Pinpoint the cell where the given text exists, returning its [x, y] midpoint coordinate. 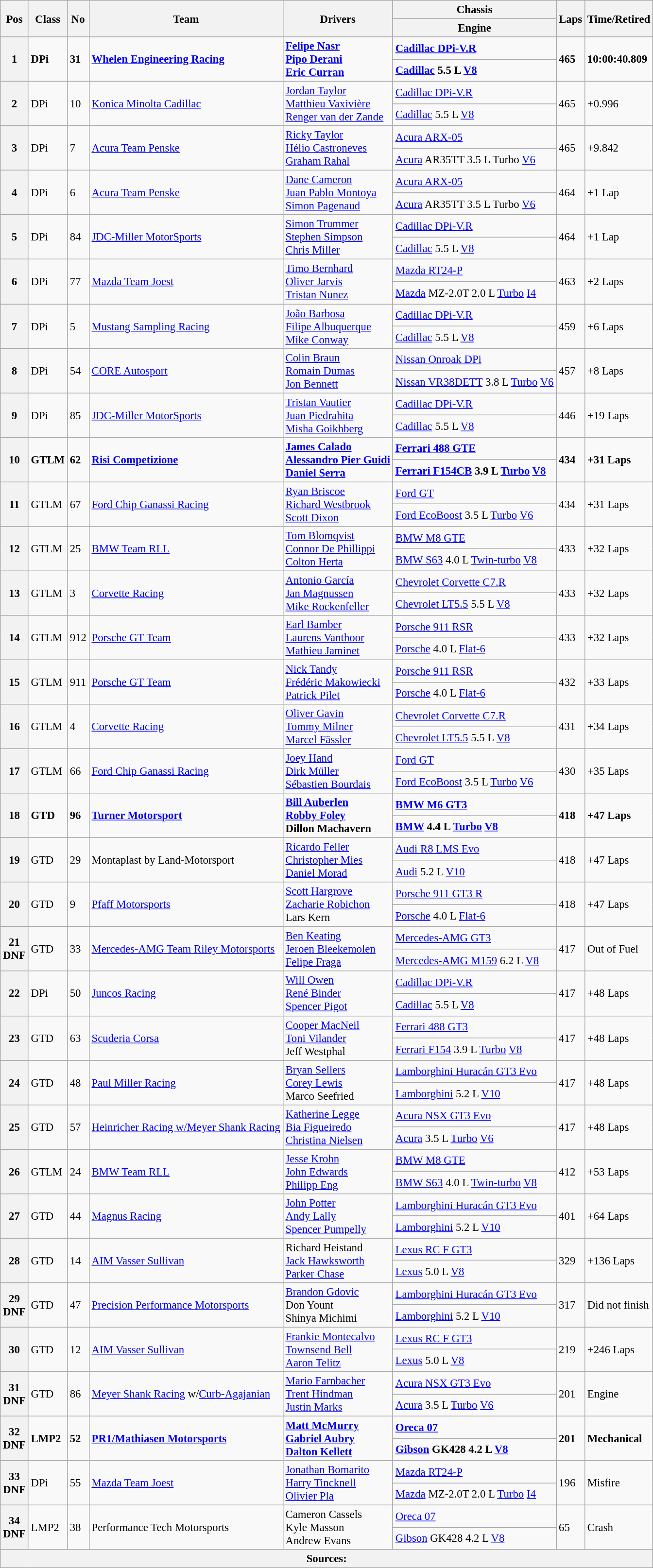
Richard Heistand Jack Hawksworth Parker Chase [338, 1261]
54 [78, 371]
Time/Retired [619, 18]
Ferrari 488 GT3 [474, 1027]
10:00:40.809 [619, 59]
1 [15, 59]
38 [78, 1528]
85 [78, 415]
44 [78, 1216]
Juncos Racing [186, 994]
Turner Motorsport [186, 816]
Nissan VR38DETT 3.8 L Turbo V6 [474, 382]
32DNF [15, 1439]
Chassis [474, 10]
20 [15, 904]
Jonathan Bomarito Harry Tincknell Olivier Pla [338, 1483]
27 [15, 1216]
Ferrari 488 GTE [474, 448]
+35 Laps [619, 771]
Drivers [338, 18]
Dane Cameron Juan Pablo Montoya Simon Pagenaud [338, 193]
Porsche 911 GT3 R [474, 893]
Earl Bamber Laurens Vanthoor Mathieu Jaminet [338, 638]
8 [15, 371]
431 [570, 727]
Brandon Gdovic Don Yount Shinya Michimi [338, 1305]
Pfaff Motorsports [186, 904]
430 [570, 771]
Mercedes-AMG GT3 [474, 938]
Heinricher Racing w/Meyer Shank Racing [186, 1127]
23 [15, 1038]
John Potter Andy Lally Spencer Pumpelly [338, 1216]
Mustang Sampling Racing [186, 326]
Jordan Taylor Matthieu Vaxivière Renger van der Zande [338, 104]
63 [78, 1038]
Ricardo Feller Christopher Mies Daniel Morad [338, 860]
+19 Laps [619, 415]
Magnus Racing [186, 1216]
34DNF [15, 1528]
52 [78, 1439]
Tristan Vautier Juan Piedrahita Misha Goikhberg [338, 415]
Paul Miller Racing [186, 1083]
No [78, 18]
Antonio García Jan Magnussen Mike Rockenfeller [338, 593]
Sources: [326, 1559]
Class [48, 18]
Mechanical [619, 1439]
BMW M6 GT3 [474, 804]
16 [15, 727]
432 [570, 682]
66 [78, 771]
Matt McMurry Gabriel Aubry Dalton Kellett [338, 1439]
446 [570, 415]
+53 Laps [619, 1172]
463 [570, 282]
+6 Laps [619, 326]
Audi 5.2 L V10 [474, 871]
Timo Bernhard Oliver Jarvis Tristan Nunez [338, 282]
21DNF [15, 949]
47 [78, 1305]
62 [78, 460]
Out of Fuel [619, 949]
João Barbosa Filipe Albuquerque Mike Conway [338, 326]
50 [78, 994]
Bill Auberlen Robby Foley Dillon Machavern [338, 816]
Tom Blomqvist Connor De Phillippi Colton Herta [338, 549]
Whelen Engineering Racing [186, 59]
911 [78, 682]
2 [15, 104]
+34 Laps [619, 727]
22 [15, 994]
Laps [570, 18]
James Calado Alessandro Pier Guidi Daniel Serra [338, 460]
Bryan Sellers Corey Lewis Marco Seefried [338, 1083]
Frankie Montecalvo Townsend Bell Aaron Telitz [338, 1349]
19 [15, 860]
Audi R8 LMS Evo [474, 849]
Pos [15, 18]
28 [15, 1261]
Mercedes-AMG M159 6.2 L V8 [474, 960]
Mario Farnbacher Trent Hindman Justin Marks [338, 1394]
Cooper MacNeil Toni Vilander Jeff Westphal [338, 1038]
57 [78, 1127]
457 [570, 371]
459 [570, 326]
401 [570, 1216]
Montaplast by Land-Motorsport [186, 860]
31 [78, 59]
15 [15, 682]
Will Owen René Binder Spencer Pigot [338, 994]
+8 Laps [619, 371]
Misfire [619, 1483]
Crash [619, 1528]
26 [15, 1172]
84 [78, 237]
48 [78, 1083]
Joey Hand Dirk Müller Sébastien Bourdais [338, 771]
33 [78, 949]
+0.996 [619, 104]
Simon Trummer Stephen Simpson Chris Miller [338, 237]
65 [570, 1528]
Team [186, 18]
55 [78, 1483]
13 [15, 593]
31DNF [15, 1394]
11 [15, 504]
Nick Tandy Frédéric Makowiecki Patrick Pilet [338, 682]
Felipe Nasr Pipo Derani Eric Curran [338, 59]
Ferrari F154CB 3.9 L Turbo V8 [474, 471]
29DNF [15, 1305]
412 [570, 1172]
96 [78, 816]
+64 Laps [619, 1216]
+136 Laps [619, 1261]
Nissan Onroak DPi [474, 359]
Ben Keating Jeroen Bleekemolen Felipe Fraga [338, 949]
18 [15, 816]
329 [570, 1261]
CORE Autosport [186, 371]
Meyer Shank Racing w/Curb-Agajanian [186, 1394]
Risi Competizione [186, 460]
77 [78, 282]
Katherine Legge Bia Figueiredo Christina Nielsen [338, 1127]
PR1/Mathiasen Motorsports [186, 1439]
Jesse Krohn John Edwards Philipp Eng [338, 1172]
Scott Hargrove Zacharie Robichon Lars Kern [338, 904]
30 [15, 1349]
29 [78, 860]
Colin Braun Romain Dumas Jon Bennett [338, 371]
Ricky Taylor Hélio Castroneves Graham Rahal [338, 148]
86 [78, 1394]
Cameron Cassels Kyle Masson Andrew Evans [338, 1528]
Konica Minolta Cadillac [186, 104]
Did not finish [619, 1305]
Ferrari F154 3.9 L Turbo V8 [474, 1049]
17 [15, 771]
196 [570, 1483]
BMW 4.4 L Turbo V8 [474, 827]
+246 Laps [619, 1349]
317 [570, 1305]
33DNF [15, 1483]
Precision Performance Motorsports [186, 1305]
912 [78, 638]
67 [78, 504]
+33 Laps [619, 682]
Mercedes-AMG Team Riley Motorsports [186, 949]
Ryan Briscoe Richard Westbrook Scott Dixon [338, 504]
219 [570, 1349]
+2 Laps [619, 282]
Performance Tech Motorsports [186, 1528]
Oliver Gavin Tommy Milner Marcel Fässler [338, 727]
Scuderia Corsa [186, 1038]
+9.842 [619, 148]
